Return [X, Y] of the center of cell containing provided text 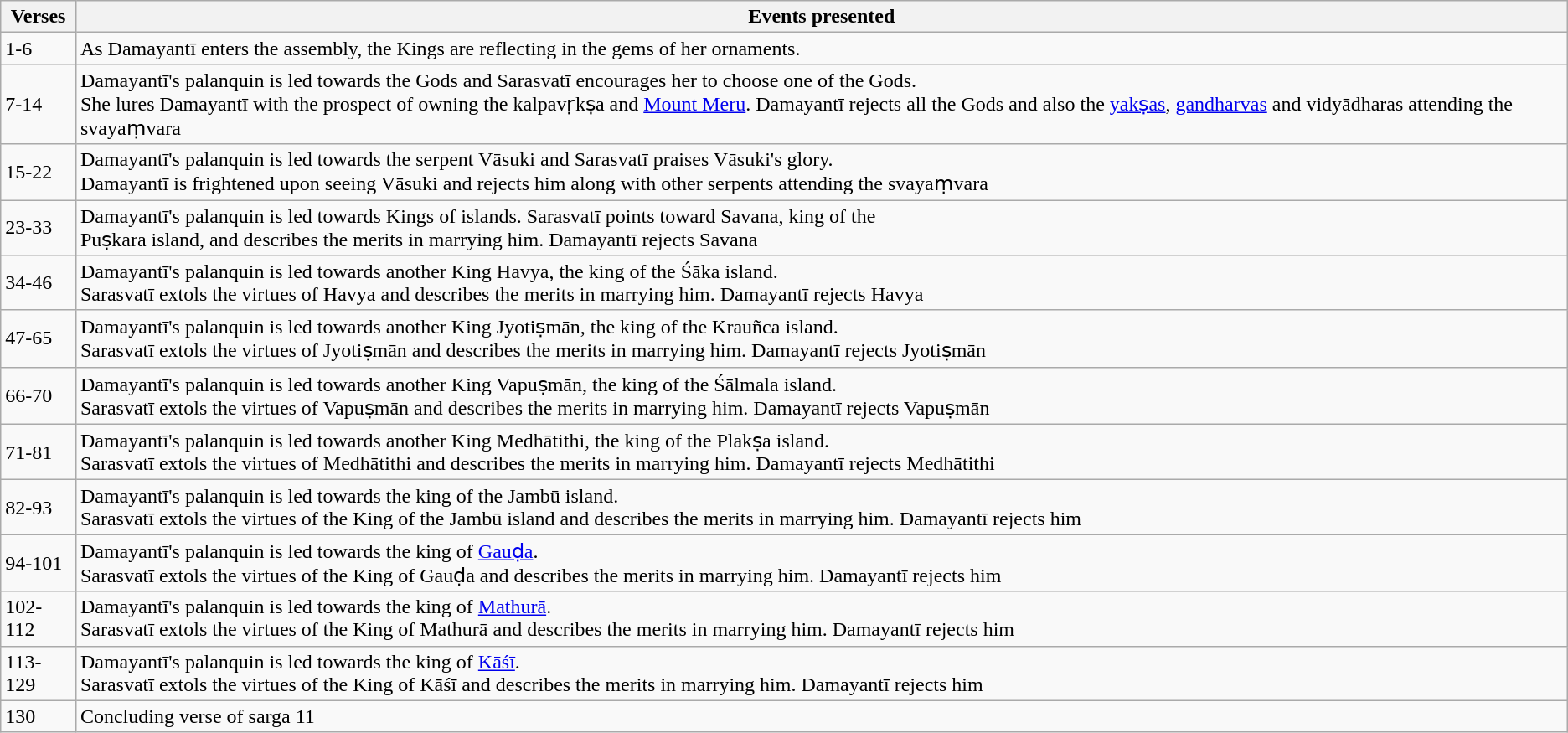
66-70 [39, 395]
130 [39, 716]
113-129 [39, 674]
Events presented [821, 17]
23-33 [39, 228]
102-112 [39, 618]
As Damayantī enters the assembly, the Kings are reflecting in the gems of her ornaments. [821, 49]
94-101 [39, 563]
15-22 [39, 173]
1-6 [39, 49]
34-46 [39, 283]
71-81 [39, 452]
82-93 [39, 508]
7-14 [39, 104]
Concluding verse of sarga 11 [821, 716]
47-65 [39, 338]
Verses [39, 17]
